For the text-containing cell, return its midpoint in [X, Y] coordinate format. 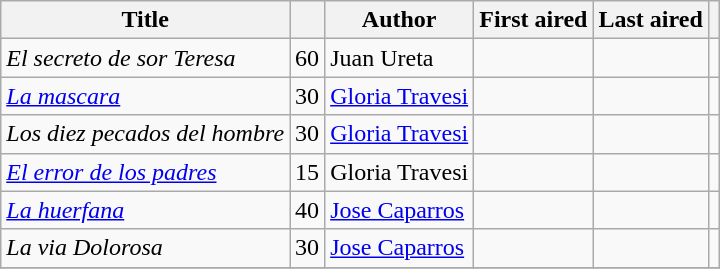
La mascara [146, 96]
60 [308, 58]
La huerfana [146, 210]
El secreto de sor Teresa [146, 58]
El error de los padres [146, 172]
40 [308, 210]
Title [146, 20]
Last aired [650, 20]
15 [308, 172]
Los diez pecados del hombre [146, 134]
La via Dolorosa [146, 248]
Author [400, 20]
Juan Ureta [400, 58]
First aired [534, 20]
